Pinpoint the cell where the given text exists, returning its [X, Y] midpoint coordinate. 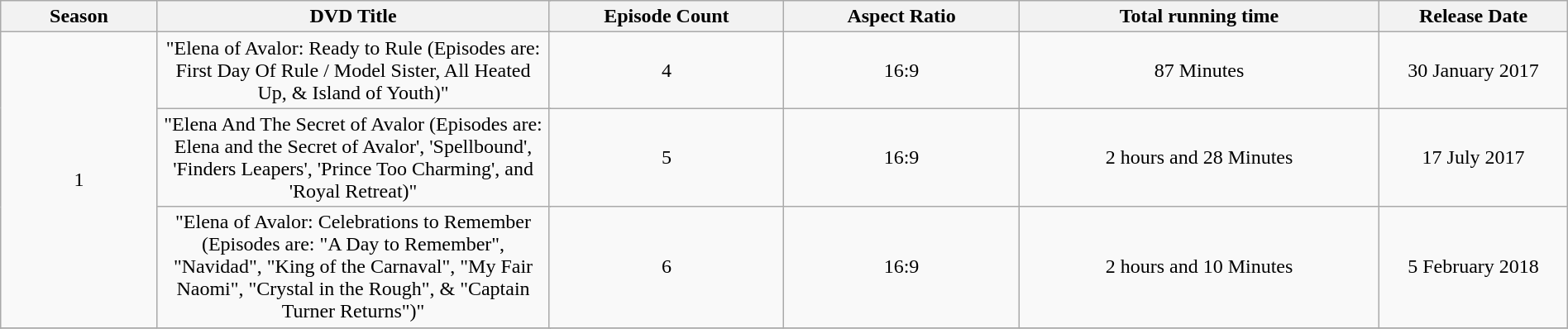
Aspect Ratio [901, 17]
5 February 2018 [1474, 267]
87 Minutes [1199, 70]
30 January 2017 [1474, 70]
2 hours and 10 Minutes [1199, 267]
Season [79, 17]
"Elena of Avalor: Ready to Rule (Episodes are: First Day Of Rule / Model Sister, All Heated Up, & Island of Youth)" [353, 70]
DVD Title [353, 17]
Episode Count [667, 17]
Release Date [1474, 17]
2 hours and 28 Minutes [1199, 157]
1 [79, 180]
Total running time [1199, 17]
17 July 2017 [1474, 157]
6 [667, 267]
4 [667, 70]
5 [667, 157]
